For the text-containing cell, return its midpoint in [x, y] coordinate format. 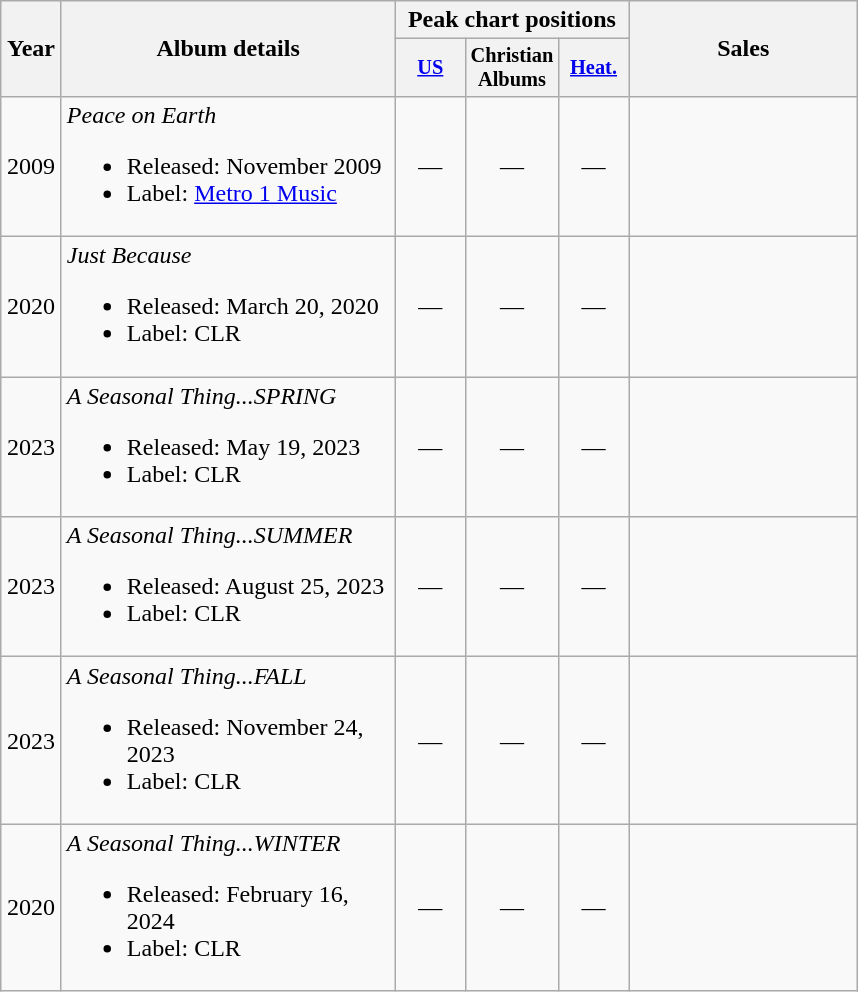
A Seasonal Thing...FALLReleased: November 24, 2023Label: CLR [228, 740]
Just BecauseReleased: March 20, 2020Label: CLR [228, 307]
A Seasonal Thing...SPRINGReleased: May 19, 2023Label: CLR [228, 447]
Sales [744, 49]
Year [32, 49]
A Seasonal Thing...WINTERReleased: February 16, 2024Label: CLR [228, 908]
Album details [228, 49]
Heat. [594, 68]
Peace on EarthReleased: November 2009Label: Metro 1 Music [228, 166]
Peak chart positions [512, 20]
A Seasonal Thing...SUMMERReleased: August 25, 2023Label: CLR [228, 587]
Christian Albums [512, 68]
2009 [32, 166]
US [430, 68]
